Scan for the cell matching the given text and deliver its (x, y) coordinate at center. 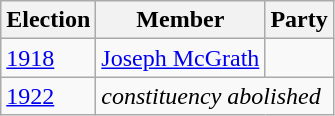
1918 (48, 58)
Member (180, 20)
Joseph McGrath (180, 58)
1922 (48, 96)
Party (299, 20)
Election (48, 20)
constituency abolished (214, 96)
